Extract the [x, y] coordinate from the center of the cell holding the provided text.  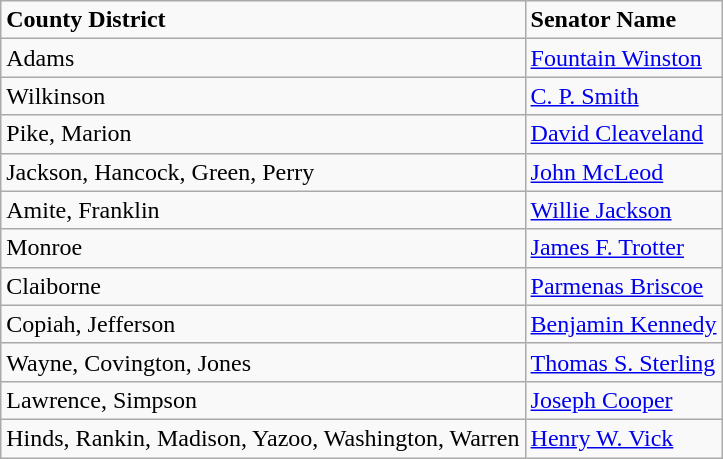
Thomas S. Sterling [624, 362]
Hinds, Rankin, Madison, Yazoo, Washington, Warren [263, 438]
Jackson, Hancock, Green, Perry [263, 172]
Joseph Cooper [624, 400]
Lawrence, Simpson [263, 400]
Copiah, Jefferson [263, 324]
C. P. Smith [624, 96]
Claiborne [263, 286]
Senator Name [624, 20]
County District [263, 20]
Amite, Franklin [263, 210]
Fountain Winston [624, 58]
Adams [263, 58]
Pike, Marion [263, 134]
Wayne, Covington, Jones [263, 362]
Wilkinson [263, 96]
Benjamin Kennedy [624, 324]
Monroe [263, 248]
David Cleaveland [624, 134]
Willie Jackson [624, 210]
James F. Trotter [624, 248]
Henry W. Vick [624, 438]
Parmenas Briscoe [624, 286]
John McLeod [624, 172]
